For the text-containing cell, return its midpoint in (X, Y) coordinate format. 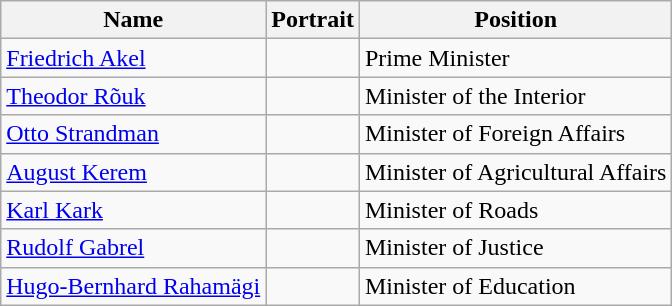
Karl Kark (134, 210)
Minister of Foreign Affairs (516, 134)
Name (134, 20)
Hugo-Bernhard Rahamägi (134, 286)
Otto Strandman (134, 134)
Minister of the Interior (516, 96)
Portrait (313, 20)
Minister of Roads (516, 210)
Theodor Rõuk (134, 96)
Minister of Agricultural Affairs (516, 172)
Friedrich Akel (134, 58)
Prime Minister (516, 58)
Position (516, 20)
August Kerem (134, 172)
Minister of Justice (516, 248)
Minister of Education (516, 286)
Rudolf Gabrel (134, 248)
